Search for the cell housing the specified text and yield its [x, y] center coordinate. 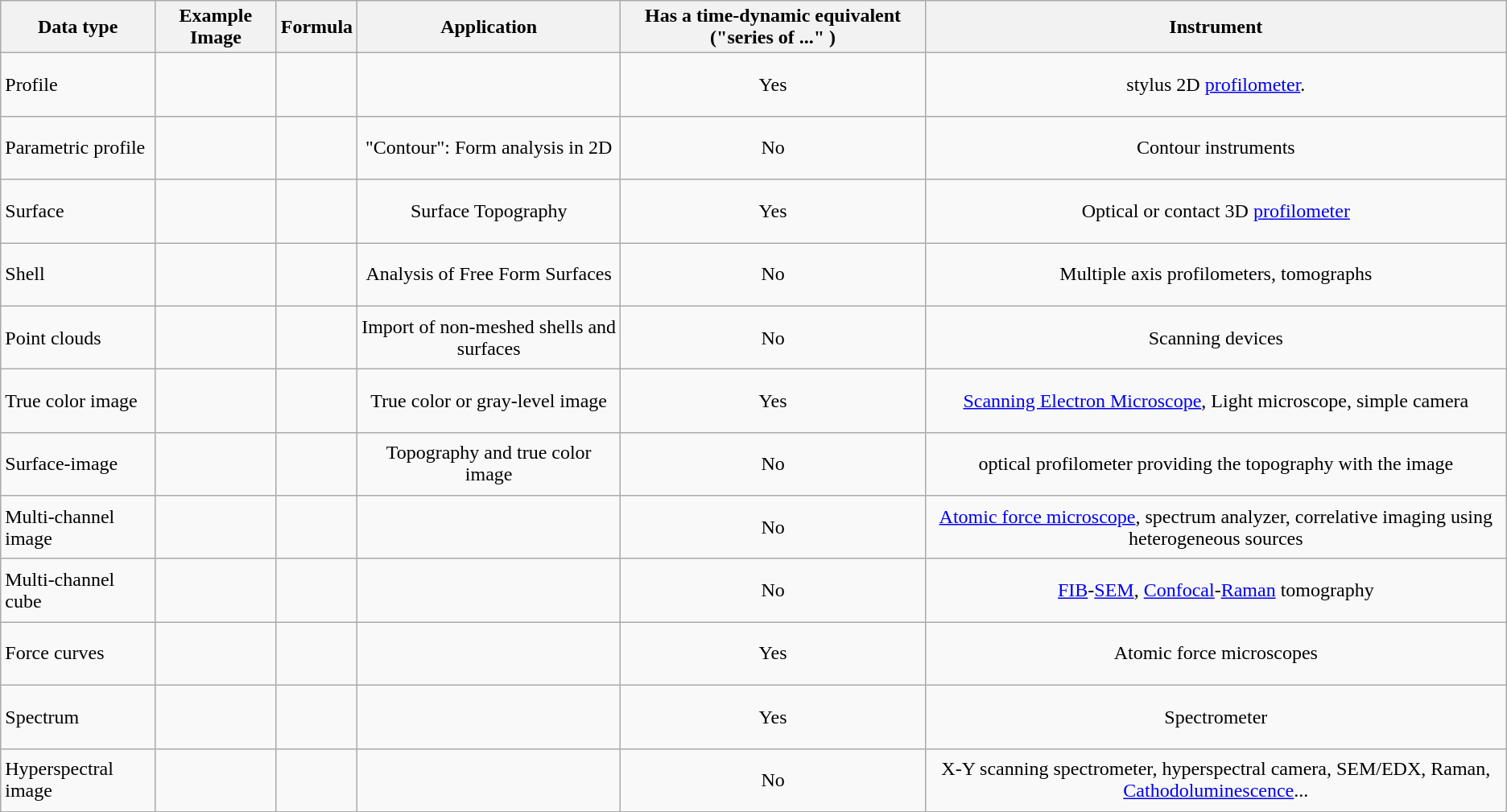
Optical or contact 3D profilometer [1216, 211]
Analysis of Free Form Surfaces [489, 275]
Application [489, 27]
Point clouds [78, 338]
FIB-SEM, Confocal-Raman tomography [1216, 591]
Parametric profile [78, 148]
Scanning devices [1216, 338]
True color or gray-level image [489, 401]
Hyperspectral image [78, 781]
True color image [78, 401]
Instrument [1216, 27]
Example Image [216, 27]
Data type [78, 27]
Formula [316, 27]
Profile [78, 85]
Has a time-dynamic equivalent ("series of ..." ) [773, 27]
Multiple axis profilometers, tomographs [1216, 275]
Shell [78, 275]
Force curves [78, 653]
Contour instruments [1216, 148]
Atomic force microscope, spectrum analyzer, correlative imaging using heterogeneous sources [1216, 528]
X-Y scanning spectrometer, hyperspectral camera, SEM/EDX, Raman, Cathodoluminescence... [1216, 781]
Import of non-meshed shells and surfaces [489, 338]
Scanning Electron Microscope, Light microscope, simple camera [1216, 401]
Multi-channel cube [78, 591]
Spectrometer [1216, 716]
Surface Topography [489, 211]
Surface [78, 211]
Atomic force microscopes [1216, 653]
Topography and true color image [489, 464]
Surface-image [78, 464]
stylus 2D profilometer. [1216, 85]
optical profilometer providing the topography with the image [1216, 464]
Spectrum [78, 716]
Multi-channel image [78, 528]
"Contour": Form analysis in 2D [489, 148]
